Detect which cell encompasses the target text, then output its [x, y] center coordinate. 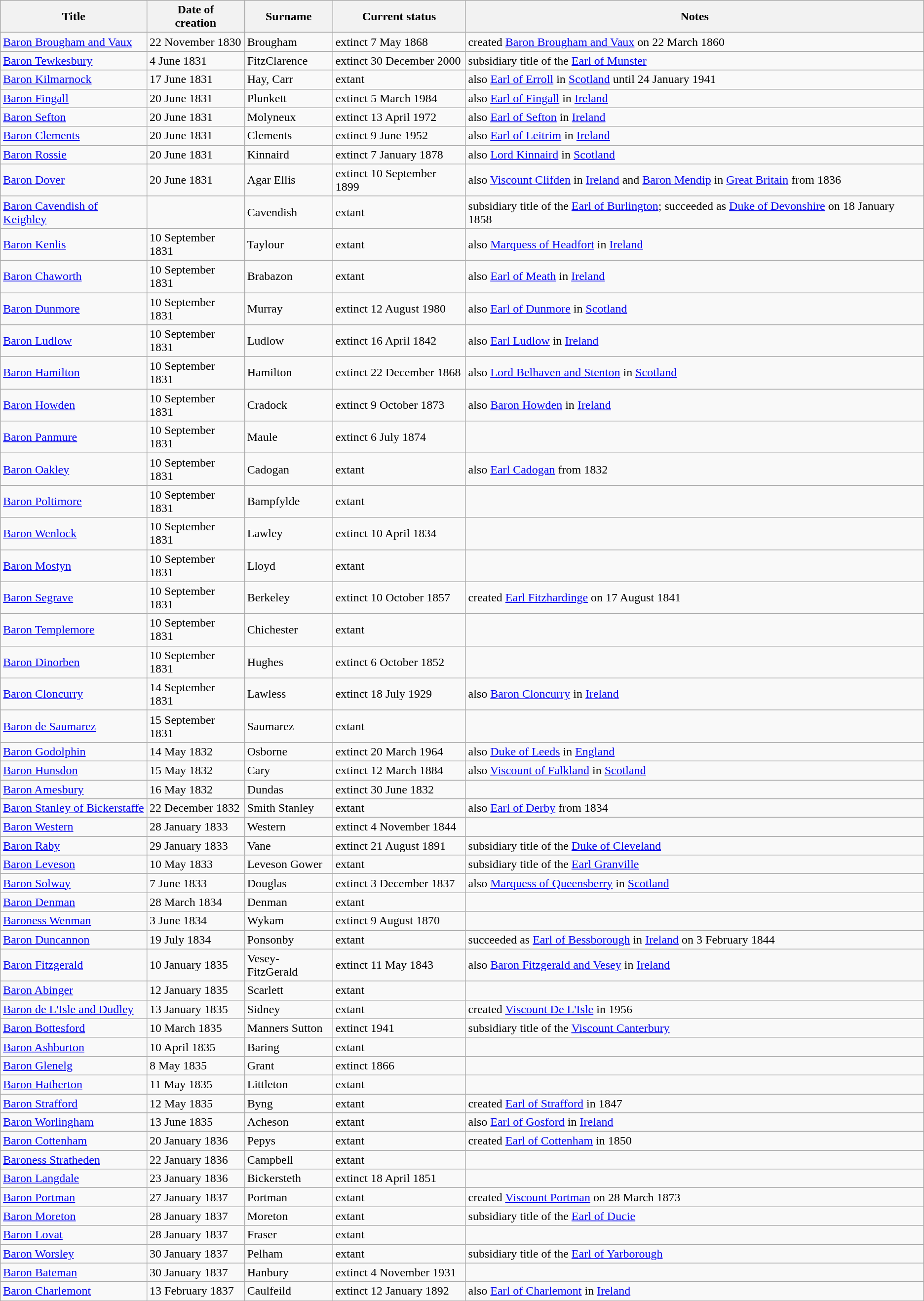
also Lord Kinnaird in Scotland [694, 155]
Osborne [288, 751]
extinct 10 October 1857 [399, 597]
Baron Dinorben [74, 662]
Baron Fitzgerald [74, 965]
Baron Hunsdon [74, 770]
12 May 1835 [196, 1104]
Baron Duncannon [74, 940]
Bickersteth [288, 1179]
Baron Ashburton [74, 1047]
17 June 1831 [196, 79]
Baron Raby [74, 846]
extinct 12 August 1980 [399, 308]
Baron Ludlow [74, 341]
extinct 20 March 1964 [399, 751]
extinct 21 August 1891 [399, 846]
subsidiary title of the Earl of Yarborough [694, 1254]
extinct 18 April 1851 [399, 1179]
also Viscount Clifden in Ireland and Baron Mendip in Great Britain from 1836 [694, 180]
extinct 9 August 1870 [399, 921]
Baring [288, 1047]
Kinnaird [288, 155]
4 June 1831 [196, 61]
also Baron Fitzgerald and Vesey in Ireland [694, 965]
Baroness Stratheden [74, 1160]
extinct 12 March 1884 [399, 770]
Dundas [288, 789]
Baron Bateman [74, 1272]
created Viscount De L'Isle in 1956 [694, 1009]
Baron Langdale [74, 1179]
Baron Dover [74, 180]
also Earl of Derby from 1834 [694, 808]
27 January 1837 [196, 1197]
Baron Western [74, 827]
created Earl of Cottenham in 1850 [694, 1141]
also Earl of Leitrim in Ireland [694, 136]
13 February 1837 [196, 1291]
subsidiary title of the Earl of Ducie [694, 1216]
Baron Leveson [74, 865]
Vane [288, 846]
Baron Worsley [74, 1254]
extinct 1941 [399, 1028]
Bampfylde [288, 502]
Chichester [288, 630]
extinct 7 January 1878 [399, 155]
Brabazon [288, 276]
also Duke of Leeds in England [694, 751]
Baron Clements [74, 136]
Scarlett [288, 990]
Acheson [288, 1122]
Fraser [288, 1235]
also Earl Ludlow in Ireland [694, 341]
Baron Bottesford [74, 1028]
Taylour [288, 244]
3 June 1834 [196, 921]
extinct 30 June 1832 [399, 789]
Notes [694, 17]
Baron Amesbury [74, 789]
Moreton [288, 1216]
Current status [399, 17]
Baron Brougham and Vaux [74, 42]
Grant [288, 1065]
Baron Rossie [74, 155]
20 January 1836 [196, 1141]
Baron Worlingham [74, 1122]
Baron Sefton [74, 117]
15 September 1831 [196, 726]
Cradock [288, 405]
Hughes [288, 662]
28 January 1833 [196, 827]
Maule [288, 437]
extinct 16 April 1842 [399, 341]
Baron Oakley [74, 469]
Baron Charlemont [74, 1291]
Cavendish [288, 212]
Date of creation [196, 17]
Ludlow [288, 341]
Caulfeild [288, 1291]
Cary [288, 770]
Byng [288, 1104]
Baron Moreton [74, 1216]
Baron Kenlis [74, 244]
subsidiary title of the Duke of Cleveland [694, 846]
Baron Tewkesbury [74, 61]
Hay, Carr [288, 79]
Baron de Saumarez [74, 726]
Baron Strafford [74, 1104]
extinct 12 January 1892 [399, 1291]
14 May 1832 [196, 751]
Baron Panmure [74, 437]
Leveson Gower [288, 865]
13 June 1835 [196, 1122]
8 May 1835 [196, 1065]
extinct 3 December 1837 [399, 883]
extinct 10 September 1899 [399, 180]
Baron Solway [74, 883]
10 March 1835 [196, 1028]
Hanbury [288, 1272]
Baroness Wenman [74, 921]
10 January 1835 [196, 965]
Baron Stanley of Bickerstaffe [74, 808]
12 January 1835 [196, 990]
succeeded as Earl of Bessborough in Ireland on 3 February 1844 [694, 940]
Baron Godolphin [74, 751]
also Marquess of Queensberry in Scotland [694, 883]
also Viscount of Falkland in Scotland [694, 770]
11 May 1835 [196, 1084]
Ponsonby [288, 940]
Molyneux [288, 117]
extinct 4 November 1931 [399, 1272]
subsidiary title of the Viscount Canterbury [694, 1028]
Denman [288, 902]
Smith Stanley [288, 808]
Baron Cavendish of Keighley [74, 212]
Portman [288, 1197]
extinct 6 October 1852 [399, 662]
Baron Cloncurry [74, 694]
FitzClarence [288, 61]
14 September 1831 [196, 694]
29 January 1833 [196, 846]
Wykam [288, 921]
Baron Abinger [74, 990]
also Earl of Charlemont in Ireland [694, 1291]
Manners Sutton [288, 1028]
created Earl of Strafford in 1847 [694, 1104]
Baron Segrave [74, 597]
Baron de L'Isle and Dudley [74, 1009]
Vesey-FitzGerald [288, 965]
Baron Templemore [74, 630]
extinct 18 July 1929 [399, 694]
extinct 10 April 1834 [399, 533]
Campbell [288, 1160]
also Marquess of Headfort in Ireland [694, 244]
10 May 1833 [196, 865]
extinct 5 March 1984 [399, 98]
also Earl of Erroll in Scotland until 24 January 1941 [694, 79]
also Earl of Gosford in Ireland [694, 1122]
Littleton [288, 1084]
Cadogan [288, 469]
Baron Chaworth [74, 276]
Lloyd [288, 566]
Lawley [288, 533]
Western [288, 827]
created Baron Brougham and Vaux on 22 March 1860 [694, 42]
Baron Hamilton [74, 373]
7 June 1833 [196, 883]
Lawless [288, 694]
Murray [288, 308]
Agar Ellis [288, 180]
22 December 1832 [196, 808]
Berkeley [288, 597]
Baron Denman [74, 902]
also Earl of Meath in Ireland [694, 276]
28 March 1834 [196, 902]
Baron Glenelg [74, 1065]
also Baron Cloncurry in Ireland [694, 694]
Douglas [288, 883]
created Viscount Portman on 28 March 1873 [694, 1197]
Baron Kilmarnock [74, 79]
subsidiary title of the Earl of Munster [694, 61]
Baron Cottenham [74, 1141]
extinct 9 October 1873 [399, 405]
Pepys [288, 1141]
Plunkett [288, 98]
15 May 1832 [196, 770]
Baron Portman [74, 1197]
23 January 1836 [196, 1179]
also Earl of Sefton in Ireland [694, 117]
19 July 1834 [196, 940]
also Lord Belhaven and Stenton in Scotland [694, 373]
extinct 13 April 1972 [399, 117]
created Earl Fitzhardinge on 17 August 1841 [694, 597]
Baron Fingall [74, 98]
Sidney [288, 1009]
Baron Hatherton [74, 1084]
extinct 22 December 1868 [399, 373]
extinct 1866 [399, 1065]
Clements [288, 136]
22 November 1830 [196, 42]
Title [74, 17]
subsidiary title of the Earl Granville [694, 865]
16 May 1832 [196, 789]
Surname [288, 17]
22 January 1836 [196, 1160]
10 April 1835 [196, 1047]
Pelham [288, 1254]
Saumarez [288, 726]
extinct 30 December 2000 [399, 61]
Baron Poltimore [74, 502]
also Earl Cadogan from 1832 [694, 469]
extinct 4 November 1844 [399, 827]
extinct 9 June 1952 [399, 136]
Hamilton [288, 373]
13 January 1835 [196, 1009]
Baron Howden [74, 405]
Baron Dunmore [74, 308]
subsidiary title of the Earl of Burlington; succeeded as Duke of Devonshire on 18 January 1858 [694, 212]
also Baron Howden in Ireland [694, 405]
extinct 6 July 1874 [399, 437]
extinct 7 May 1868 [399, 42]
extinct 11 May 1843 [399, 965]
also Earl of Dunmore in Scotland [694, 308]
Baron Lovat [74, 1235]
Baron Wenlock [74, 533]
Brougham [288, 42]
also Earl of Fingall in Ireland [694, 98]
Baron Mostyn [74, 566]
